Find where the given text appears and provide that cell's center as (x, y) coordinate. 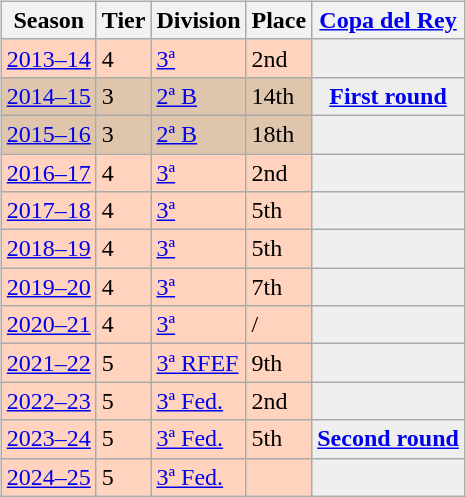
2022–23 (48, 401)
3ª RFEF (198, 363)
Tier (124, 20)
2023–24 (48, 439)
7th (279, 287)
2019–20 (48, 287)
Place (279, 20)
2018–19 (48, 249)
Second round (388, 439)
2017–18 (48, 211)
2020–21 (48, 325)
2016–17 (48, 173)
2021–22 (48, 363)
2014–15 (48, 96)
2024–25 (48, 477)
9th (279, 363)
14th (279, 96)
2015–16 (48, 134)
2013–14 (48, 58)
Season (48, 20)
First round (388, 96)
/ (279, 325)
Division (198, 20)
18th (279, 134)
Copa del Rey (388, 20)
